Scan for the cell matching the given text and deliver its [x, y] coordinate at center. 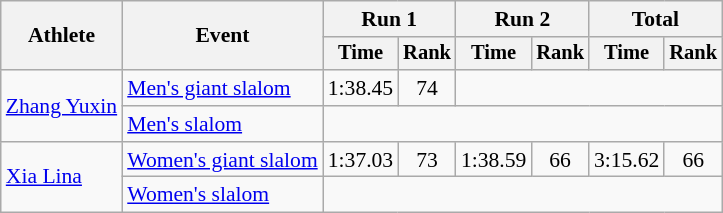
73 [427, 160]
Run 1 [390, 19]
1:38.59 [494, 160]
74 [427, 88]
Women's giant slalom [222, 160]
Athlete [62, 36]
Men's slalom [222, 124]
1:38.45 [360, 88]
Event [222, 36]
Men's giant slalom [222, 88]
1:37.03 [360, 160]
Xia Lina [62, 178]
Total [656, 19]
3:15.62 [626, 160]
Women's slalom [222, 195]
Zhang Yuxin [62, 106]
Run 2 [522, 19]
